Search for the cell housing the specified text and yield its (x, y) center coordinate. 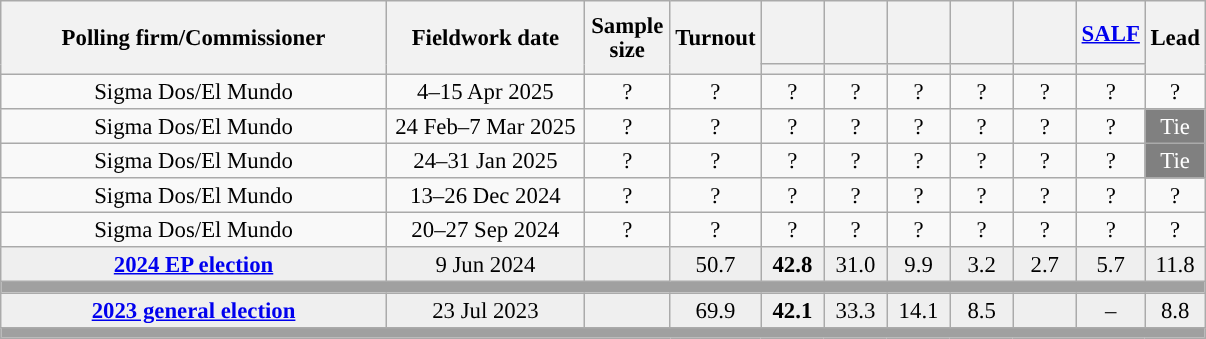
2023 general election (194, 310)
24–31 Jan 2025 (485, 162)
Turnout (716, 38)
14.1 (918, 310)
23 Jul 2023 (485, 310)
Polling firm/Commissioner (194, 38)
5.7 (1110, 266)
8.8 (1175, 310)
50.7 (716, 266)
4–15 Apr 2025 (485, 92)
Fieldwork date (485, 38)
69.9 (716, 310)
2024 EP election (194, 266)
Lead (1175, 38)
9 Jun 2024 (485, 266)
– (1110, 310)
20–27 Sep 2024 (485, 230)
2.7 (1044, 266)
3.2 (982, 266)
9.9 (918, 266)
31.0 (856, 266)
42.1 (792, 310)
33.3 (856, 310)
24 Feb–7 Mar 2025 (485, 126)
42.8 (792, 266)
8.5 (982, 310)
13–26 Dec 2024 (485, 196)
Sample size (627, 38)
SALF (1110, 32)
11.8 (1175, 266)
